Find where the given text appears and provide that cell's center as (X, Y) coordinate. 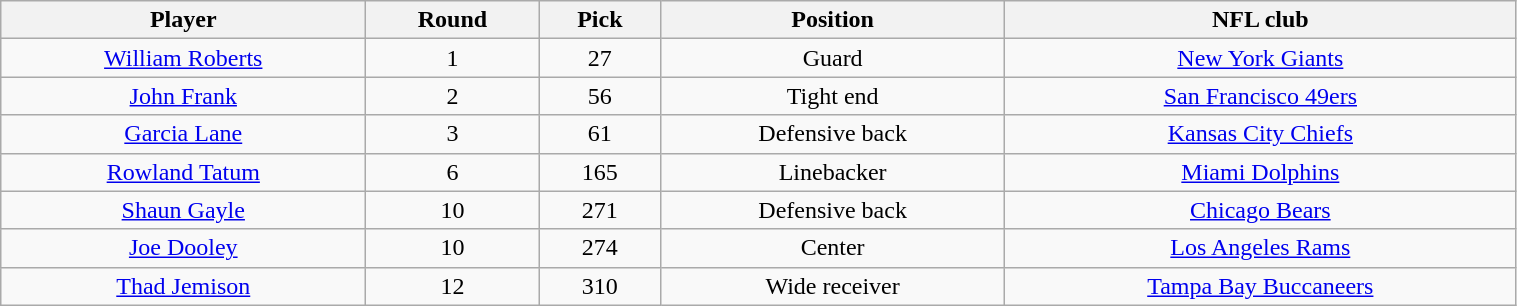
Player (184, 20)
27 (600, 58)
San Francisco 49ers (1260, 96)
2 (452, 96)
Position (833, 20)
Rowland Tatum (184, 172)
NFL club (1260, 20)
165 (600, 172)
61 (600, 134)
Tampa Bay Buccaneers (1260, 286)
3 (452, 134)
Center (833, 248)
6 (452, 172)
Garcia Lane (184, 134)
William Roberts (184, 58)
Kansas City Chiefs (1260, 134)
Tight end (833, 96)
310 (600, 286)
John Frank (184, 96)
Miami Dolphins (1260, 172)
56 (600, 96)
Chicago Bears (1260, 210)
Wide receiver (833, 286)
Linebacker (833, 172)
1 (452, 58)
Shaun Gayle (184, 210)
271 (600, 210)
New York Giants (1260, 58)
Pick (600, 20)
Guard (833, 58)
Round (452, 20)
274 (600, 248)
Joe Dooley (184, 248)
Los Angeles Rams (1260, 248)
12 (452, 286)
Thad Jemison (184, 286)
